Determine the (X, Y) coordinate at the center of the cell enclosing the given text.  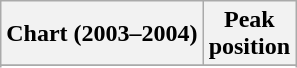
Peakposition (249, 34)
Chart (2003–2004) (102, 34)
